From the cell containing the given text, extract its center point as [x, y] coordinate. 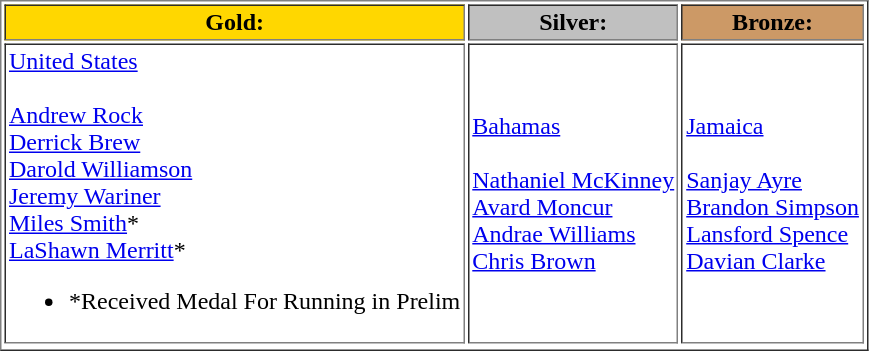
JamaicaSanjay Ayre Brandon Simpson Lansford Spence Davian Clarke [773, 194]
Silver: [574, 22]
BahamasNathaniel McKinney Avard Moncur Andrae Williams Chris Brown [574, 194]
United StatesAndrew Rock Derrick Brew Darold Williamson Jeremy Wariner Miles Smith* LaShawn Merritt**Received Medal For Running in Prelim [234, 194]
Gold: [234, 22]
Bronze: [773, 22]
